Search for the cell housing the specified text and yield its [X, Y] center coordinate. 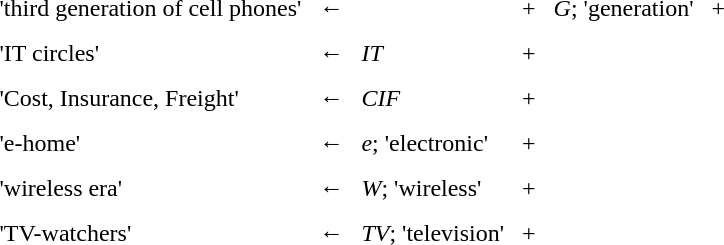
W; 'wireless' [433, 188]
IT [433, 53]
CIF [433, 98]
e; 'electronic' [433, 143]
